Extract the (X, Y) coordinate from the center of the cell holding the provided text.  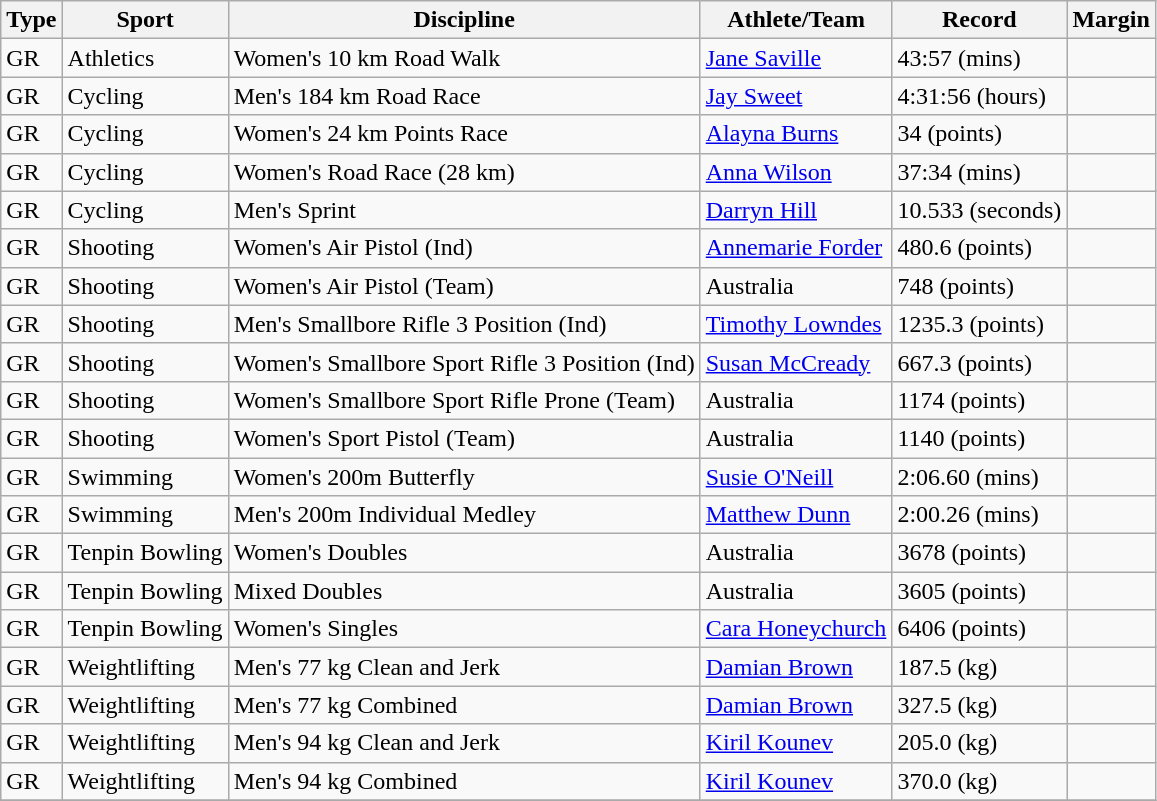
Timothy Lowndes (796, 324)
Women's Doubles (464, 553)
Margin (1111, 20)
Women's 10 km Road Walk (464, 58)
Women's 24 km Points Race (464, 134)
1140 (points) (980, 438)
Matthew Dunn (796, 515)
37:34 (mins) (980, 172)
3678 (points) (980, 553)
Men's 184 km Road Race (464, 96)
Darryn Hill (796, 210)
187.5 (kg) (980, 667)
Mixed Doubles (464, 591)
Athletics (145, 58)
3605 (points) (980, 591)
Women's Road Race (28 km) (464, 172)
Women's Smallbore Sport Rifle Prone (Team) (464, 400)
2:00.26 (mins) (980, 515)
370.0 (kg) (980, 781)
Record (980, 20)
2:06.60 (mins) (980, 477)
Women's Air Pistol (Team) (464, 286)
Jay Sweet (796, 96)
Men's 94 kg Clean and Jerk (464, 743)
Susie O'Neill (796, 477)
Men's 94 kg Combined (464, 781)
Sport (145, 20)
Annemarie Forder (796, 248)
480.6 (points) (980, 248)
Women's Smallbore Sport Rifle 3 Position (Ind) (464, 362)
327.5 (kg) (980, 705)
4:31:56 (hours) (980, 96)
43:57 (mins) (980, 58)
Men's 77 kg Combined (464, 705)
Men's Sprint (464, 210)
Athlete/Team (796, 20)
Men's 200m Individual Medley (464, 515)
Women's Singles (464, 629)
Women's 200m Butterfly (464, 477)
Women's Air Pistol (Ind) (464, 248)
Alayna Burns (796, 134)
Men's 77 kg Clean and Jerk (464, 667)
Men's Smallbore Rifle 3 Position (Ind) (464, 324)
Type (32, 20)
Women's Sport Pistol (Team) (464, 438)
10.533 (seconds) (980, 210)
Discipline (464, 20)
Susan McCready (796, 362)
34 (points) (980, 134)
205.0 (kg) (980, 743)
667.3 (points) (980, 362)
748 (points) (980, 286)
Anna Wilson (796, 172)
6406 (points) (980, 629)
Jane Saville (796, 58)
1235.3 (points) (980, 324)
Cara Honeychurch (796, 629)
1174 (points) (980, 400)
